Find where the given text appears and provide that cell's center as [x, y] coordinate. 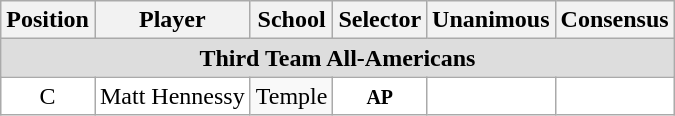
Consensus [614, 20]
Temple [292, 96]
AP [380, 96]
C [48, 96]
Selector [380, 20]
Unanimous [491, 20]
Third Team All-Americans [338, 58]
Player [172, 20]
School [292, 20]
Matt Hennessy [172, 96]
Position [48, 20]
